Identify which cell holds the provided text, then report its (X, Y) central coordinate. 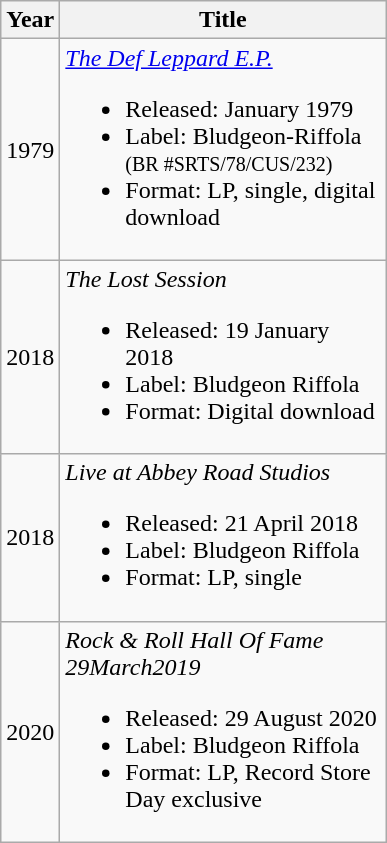
The Lost SessionReleased: 19 January 2018Label: Bludgeon RiffolaFormat: Digital download (223, 357)
1979 (30, 150)
Rock & Roll Hall Of Fame 29March2019Released: 29 August 2020Label: Bludgeon RiffolaFormat: LP, Record Store Day exclusive (223, 732)
The Def Leppard E.P.Released: January 1979Label: Bludgeon-Riffola (BR #SRTS/78/CUS/232)Format: LP, single, digital download (223, 150)
Live at Abbey Road StudiosReleased: 21 April 2018Label: Bludgeon RiffolaFormat: LP, single (223, 538)
Year (30, 20)
Title (223, 20)
2020 (30, 732)
